Return the (X, Y) coordinate for the center point of the cell that contains the specified text.  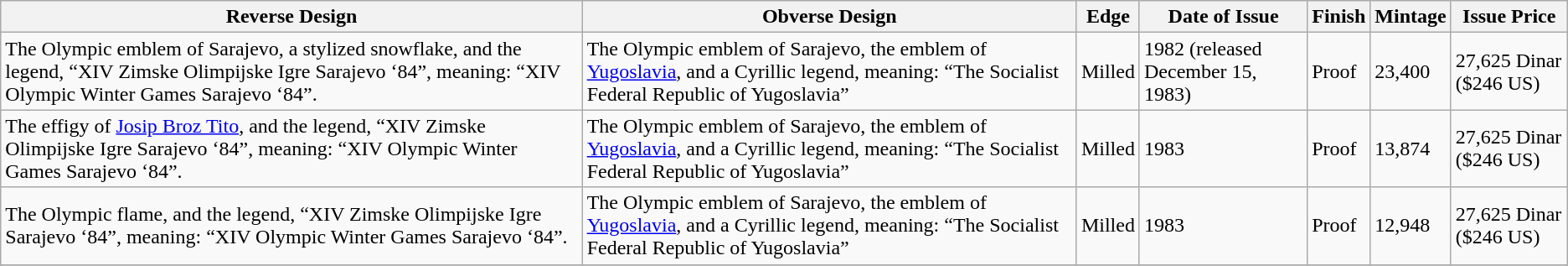
Reverse Design (291, 17)
1982 (released December 15, 1983) (1223, 71)
The Olympic flame, and the legend, “XIV Zimske Olimpijske Igre Sarajevo ‘84”, meaning: “XIV Olympic Winter Games Sarajevo ‘84”. (291, 226)
12,948 (1411, 226)
Edge (1107, 17)
Mintage (1411, 17)
13,874 (1411, 149)
Obverse Design (829, 17)
Issue Price (1509, 17)
Finish (1338, 17)
23,400 (1411, 71)
The effigy of Josip Broz Tito, and the legend, “XIV Zimske Olimpijske Igre Sarajevo ‘84”, meaning: “XIV Olympic Winter Games Sarajevo ‘84”. (291, 149)
Date of Issue (1223, 17)
